Identify which cell holds the provided text, then report its [x, y] central coordinate. 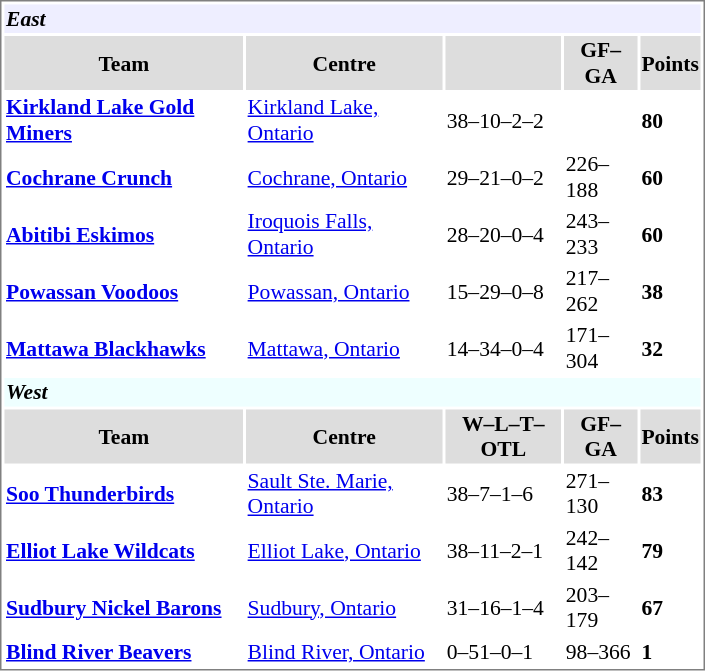
38–7–1–6 [503, 493]
243–233 [600, 234]
14–34–0–4 [503, 348]
Powassan, Ontario [344, 291]
29–21–0–2 [503, 177]
Sudbury Nickel Barons [124, 607]
15–29–0–8 [503, 291]
Powassan Voodoos [124, 291]
38 [670, 291]
171–304 [600, 348]
67 [670, 607]
79 [670, 551]
Kirkland Lake, Ontario [344, 120]
98–366 [600, 652]
Elliot Lake, Ontario [344, 551]
80 [670, 120]
Sault Ste. Marie, Ontario [344, 493]
West [352, 392]
271–130 [600, 493]
28–20–0–4 [503, 234]
83 [670, 493]
Mattawa Blackhawks [124, 348]
1 [670, 652]
38–10–2–2 [503, 120]
226–188 [600, 177]
Cochrane Crunch [124, 177]
W–L–T–OTL [503, 437]
Blind River Beavers [124, 652]
Elliot Lake Wildcats [124, 551]
32 [670, 348]
203–179 [600, 607]
Abitibi Eskimos [124, 234]
Kirkland Lake Gold Miners [124, 120]
38–11–2–1 [503, 551]
Mattawa, Ontario [344, 348]
0–51–0–1 [503, 652]
Iroquois Falls, Ontario [344, 234]
Soo Thunderbirds [124, 493]
Cochrane, Ontario [344, 177]
31–16–1–4 [503, 607]
Sudbury, Ontario [344, 607]
Blind River, Ontario [344, 652]
217–262 [600, 291]
East [352, 18]
242–142 [600, 551]
